Detect which cell encompasses the target text, then output its [X, Y] center coordinate. 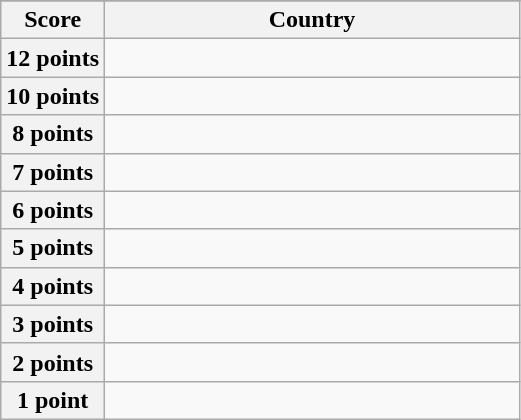
1 point [53, 400]
4 points [53, 286]
10 points [53, 96]
2 points [53, 362]
7 points [53, 172]
5 points [53, 248]
Score [53, 20]
3 points [53, 324]
12 points [53, 58]
Country [312, 20]
6 points [53, 210]
8 points [53, 134]
